Determine the (x, y) coordinate at the center of the cell enclosing the given text.  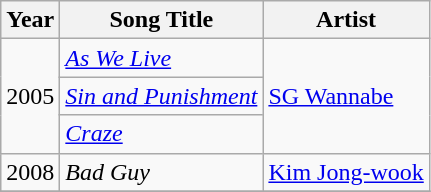
SG Wannabe (346, 96)
Year (30, 20)
Kim Jong-wook (346, 172)
As We Live (162, 58)
2005 (30, 96)
2008 (30, 172)
Artist (346, 20)
Sin and Punishment (162, 96)
Craze (162, 134)
Song Title (162, 20)
Bad Guy (162, 172)
